From the cell containing the given text, extract its center point as [X, Y] coordinate. 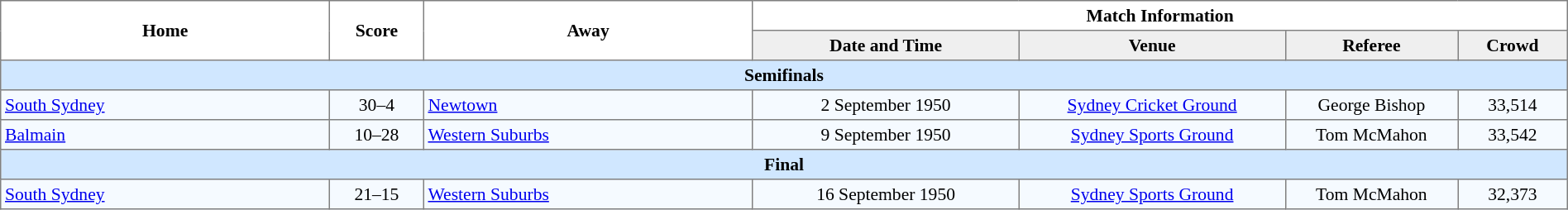
16 September 1950 [886, 194]
Referee [1371, 45]
Date and Time [886, 45]
Crowd [1513, 45]
30–4 [377, 105]
Match Information [1159, 16]
Home [165, 31]
33,542 [1513, 135]
Venue [1152, 45]
32,373 [1513, 194]
Balmain [165, 135]
Score [377, 31]
Sydney Cricket Ground [1152, 105]
9 September 1950 [886, 135]
10–28 [377, 135]
Away [588, 31]
George Bishop [1371, 105]
Final [784, 165]
21–15 [377, 194]
33,514 [1513, 105]
2 September 1950 [886, 105]
Semifinals [784, 75]
Newtown [588, 105]
